Extract the (x, y) coordinate from the center of the cell holding the provided text.  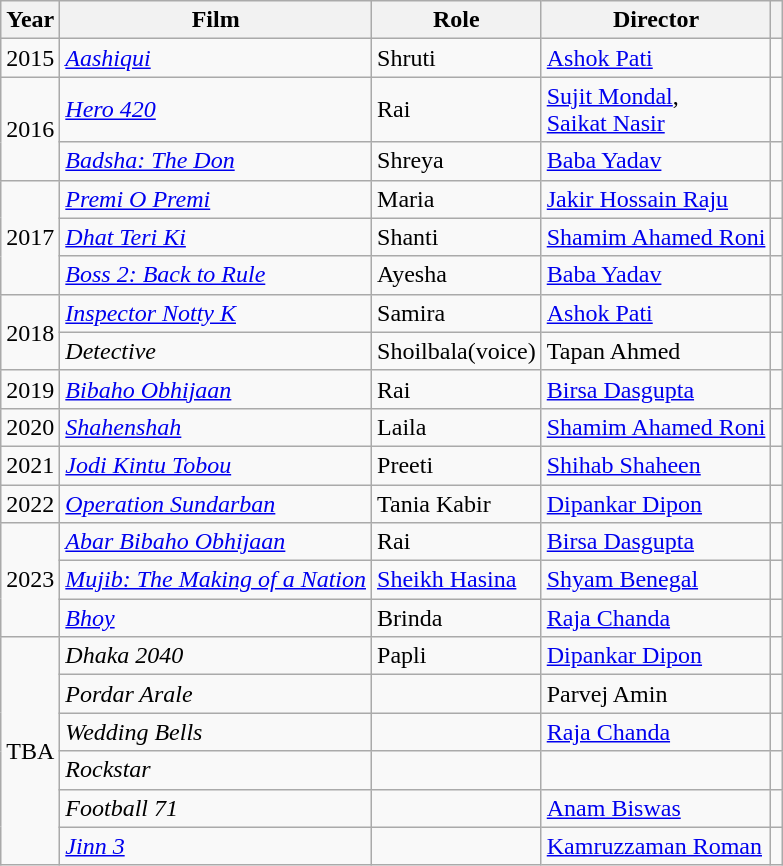
2021 (30, 465)
Shihab Shaheen (656, 465)
Inspector Notty K (216, 313)
Boss 2: Back to Rule (216, 275)
Hero 420 (216, 110)
2015 (30, 58)
TBA (30, 751)
Anam Biswas (656, 808)
Maria (457, 199)
Premi O Premi (216, 199)
Sheikh Hasina (457, 580)
Shanti (457, 237)
Shahenshah (216, 427)
Badsha: The Don (216, 161)
Jinn 3 (216, 846)
Dhat Teri Ki (216, 237)
2020 (30, 427)
Jodi Kintu Tobou (216, 465)
Film (216, 20)
Jakir Hossain Raju (656, 199)
Tania Kabir (457, 503)
Role (457, 20)
2017 (30, 237)
Operation Sundarban (216, 503)
Bibaho Obhijaan (216, 389)
Aashiqui (216, 58)
Sujit Mondal,Saikat Nasir (656, 110)
2018 (30, 332)
Bhoy (216, 618)
Year (30, 20)
Samira (457, 313)
Ayesha (457, 275)
Laila (457, 427)
Dhaka 2040 (216, 656)
Rockstar (216, 770)
2022 (30, 503)
Detective (216, 351)
Brinda (457, 618)
Shyam Benegal (656, 580)
Abar Bibaho Obhijaan (216, 542)
Mujib: The Making of a Nation (216, 580)
Football 71 (216, 808)
2016 (30, 128)
Kamruzzaman Roman (656, 846)
Papli (457, 656)
Shreya (457, 161)
2023 (30, 580)
Parvej Amin (656, 694)
2019 (30, 389)
Preeti (457, 465)
Tapan Ahmed (656, 351)
Director (656, 20)
Shruti (457, 58)
Pordar Arale (216, 694)
Wedding Bells (216, 732)
Shoilbala(voice) (457, 351)
